Provide the (x, y) coordinate of the cell's center where the given text is located.  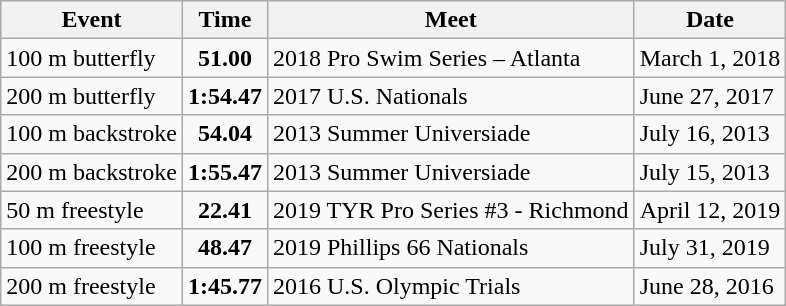
2019 TYR Pro Series #3 - Richmond (450, 210)
Event (92, 20)
100 m butterfly (92, 58)
Meet (450, 20)
51.00 (224, 58)
1:55.47 (224, 172)
200 m butterfly (92, 96)
2018 Pro Swim Series – Atlanta (450, 58)
July 31, 2019 (710, 248)
1:54.47 (224, 96)
200 m backstroke (92, 172)
July 15, 2013 (710, 172)
Time (224, 20)
100 m backstroke (92, 134)
22.41 (224, 210)
1:45.77 (224, 286)
June 27, 2017 (710, 96)
54.04 (224, 134)
2017 U.S. Nationals (450, 96)
Date (710, 20)
2016 U.S. Olympic Trials (450, 286)
March 1, 2018 (710, 58)
48.47 (224, 248)
50 m freestyle (92, 210)
100 m freestyle (92, 248)
April 12, 2019 (710, 210)
2019 Phillips 66 Nationals (450, 248)
200 m freestyle (92, 286)
June 28, 2016 (710, 286)
July 16, 2013 (710, 134)
